Find where the given text appears and provide that cell's center as [X, Y] coordinate. 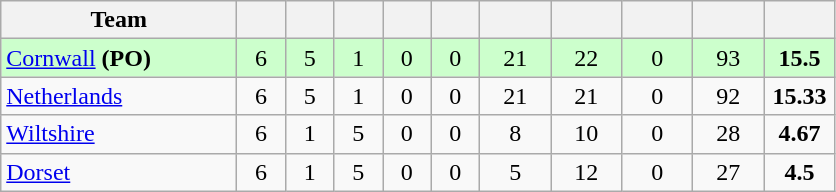
15.5 [800, 58]
12 [586, 172]
10 [586, 134]
4.67 [800, 134]
Wiltshire [119, 134]
8 [516, 134]
15.33 [800, 96]
93 [728, 58]
22 [586, 58]
27 [728, 172]
92 [728, 96]
4.5 [800, 172]
Cornwall (PO) [119, 58]
28 [728, 134]
Netherlands [119, 96]
Team [119, 20]
Dorset [119, 172]
